Determine the [x, y] coordinate at the center of the cell enclosing the given text.  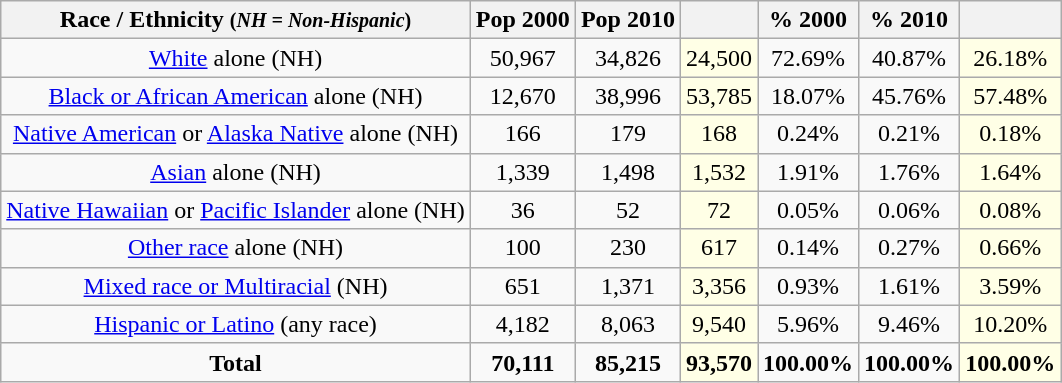
8,063 [628, 324]
9,540 [718, 324]
617 [718, 248]
1,532 [718, 172]
100 [522, 248]
3,356 [718, 286]
% 2010 [910, 20]
Pop 2000 [522, 20]
0.24% [808, 134]
Race / Ethnicity (NH = Non-Hispanic) [236, 20]
3.59% [1010, 286]
5.96% [808, 324]
10.20% [1010, 324]
72 [718, 210]
179 [628, 134]
230 [628, 248]
38,996 [628, 96]
1.61% [910, 286]
0.66% [1010, 248]
57.48% [1010, 96]
Mixed race or Multiracial (NH) [236, 286]
24,500 [718, 58]
85,215 [628, 362]
40.87% [910, 58]
70,111 [522, 362]
% 2000 [808, 20]
Pop 2010 [628, 20]
0.05% [808, 210]
18.07% [808, 96]
53,785 [718, 96]
93,570 [718, 362]
45.76% [910, 96]
26.18% [1010, 58]
0.08% [1010, 210]
1.91% [808, 172]
0.21% [910, 134]
Hispanic or Latino (any race) [236, 324]
1,498 [628, 172]
Total [236, 362]
0.18% [1010, 134]
9.46% [910, 324]
White alone (NH) [236, 58]
168 [718, 134]
34,826 [628, 58]
4,182 [522, 324]
36 [522, 210]
1.64% [1010, 172]
50,967 [522, 58]
72.69% [808, 58]
0.14% [808, 248]
Black or African American alone (NH) [236, 96]
52 [628, 210]
166 [522, 134]
1,371 [628, 286]
0.27% [910, 248]
1,339 [522, 172]
Asian alone (NH) [236, 172]
0.93% [808, 286]
12,670 [522, 96]
1.76% [910, 172]
Native American or Alaska Native alone (NH) [236, 134]
Other race alone (NH) [236, 248]
0.06% [910, 210]
Native Hawaiian or Pacific Islander alone (NH) [236, 210]
651 [522, 286]
